Detect which cell encompasses the target text, then output its [x, y] center coordinate. 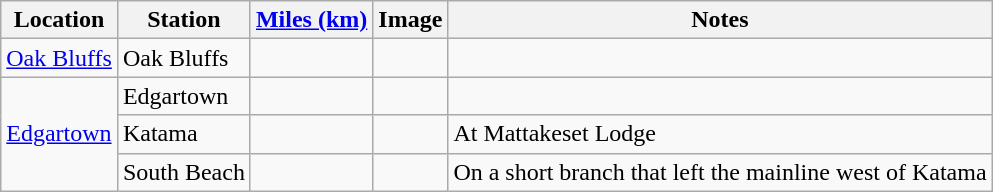
Location [60, 20]
Miles (km) [311, 20]
Image [410, 20]
At Mattakeset Lodge [720, 134]
Notes [720, 20]
On a short branch that left the mainline west of Katama [720, 172]
South Beach [184, 172]
Katama [184, 134]
Station [184, 20]
